Capture the cell that displays the provided text and extract its [x, y] central coordinate. 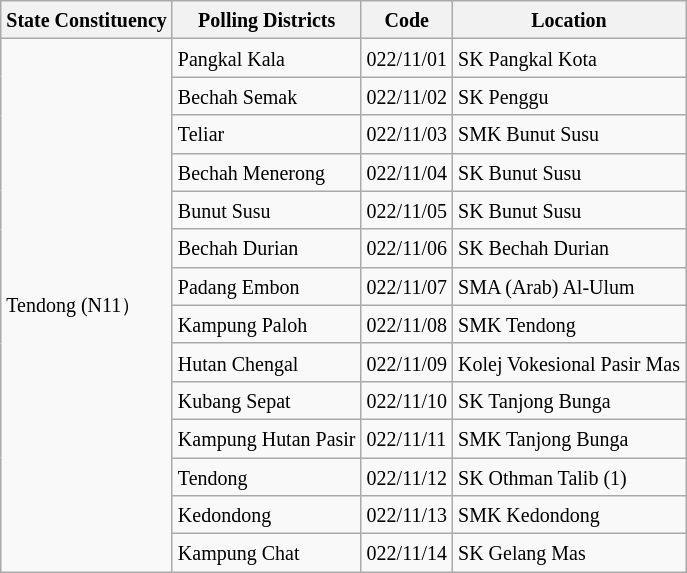
022/11/12 [406, 477]
022/11/06 [406, 248]
SMK Bunut Susu [568, 134]
Kampung Hutan Pasir [266, 438]
SMK Kedondong [568, 515]
Bechah Menerong [266, 172]
022/11/09 [406, 362]
Hutan Chengal [266, 362]
022/11/01 [406, 58]
Padang Embon [266, 286]
SK Penggu [568, 96]
022/11/07 [406, 286]
SK Bechah Durian [568, 248]
Teliar [266, 134]
022/11/10 [406, 400]
State Constituency [87, 20]
Tendong [266, 477]
Bunut Susu [266, 210]
022/11/13 [406, 515]
Kampung Paloh [266, 324]
Bechah Durian [266, 248]
022/11/02 [406, 96]
Code [406, 20]
Kampung Chat [266, 553]
SMK Tendong [568, 324]
022/11/05 [406, 210]
SMA (Arab) Al-Ulum [568, 286]
SK Othman Talib (1) [568, 477]
022/11/11 [406, 438]
SK Tanjong Bunga [568, 400]
022/11/04 [406, 172]
Location [568, 20]
SMK Tanjong Bunga [568, 438]
Kubang Sepat [266, 400]
Pangkal Kala [266, 58]
022/11/03 [406, 134]
022/11/14 [406, 553]
Kedondong [266, 515]
Tendong (N11） [87, 306]
Polling Districts [266, 20]
SK Pangkal Kota [568, 58]
022/11/08 [406, 324]
Kolej Vokesional Pasir Mas [568, 362]
SK Gelang Mas [568, 553]
Bechah Semak [266, 96]
